Return the [x, y] coordinate for the center point of the cell that contains the specified text.  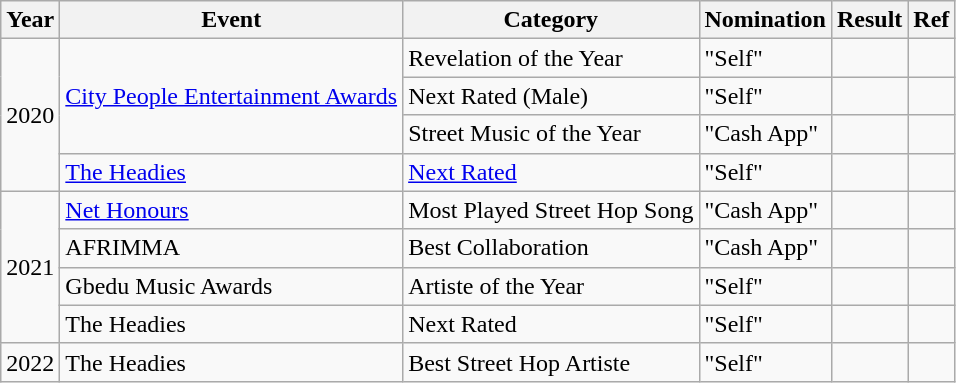
Year [30, 20]
Result [869, 20]
Best Collaboration [551, 248]
Nomination [765, 20]
Artiste of the Year [551, 286]
Street Music of the Year [551, 134]
Category [551, 20]
Revelation of the Year [551, 58]
Best Street Hop Artiste [551, 362]
Next Rated (Male) [551, 96]
Ref [932, 20]
2022 [30, 362]
Most Played Street Hop Song [551, 210]
City People Entertainment Awards [232, 96]
AFRIMMA [232, 248]
2020 [30, 115]
Net Honours [232, 210]
Gbedu Music Awards [232, 286]
2021 [30, 267]
Event [232, 20]
